Search for the cell housing the specified text and yield its [x, y] center coordinate. 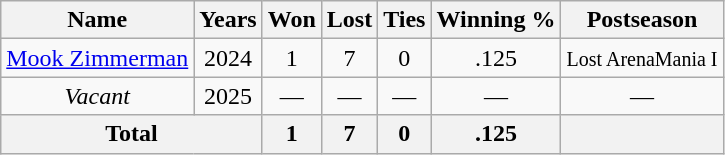
Won [292, 20]
Lost ArenaMania I [642, 58]
2025 [228, 96]
2024 [228, 58]
Vacant [98, 96]
Years [228, 20]
Total [132, 134]
Lost [349, 20]
Postseason [642, 20]
Ties [404, 20]
Name [98, 20]
Mook Zimmerman [98, 58]
Winning % [496, 20]
